Capture the cell that displays the provided text and extract its [X, Y] central coordinate. 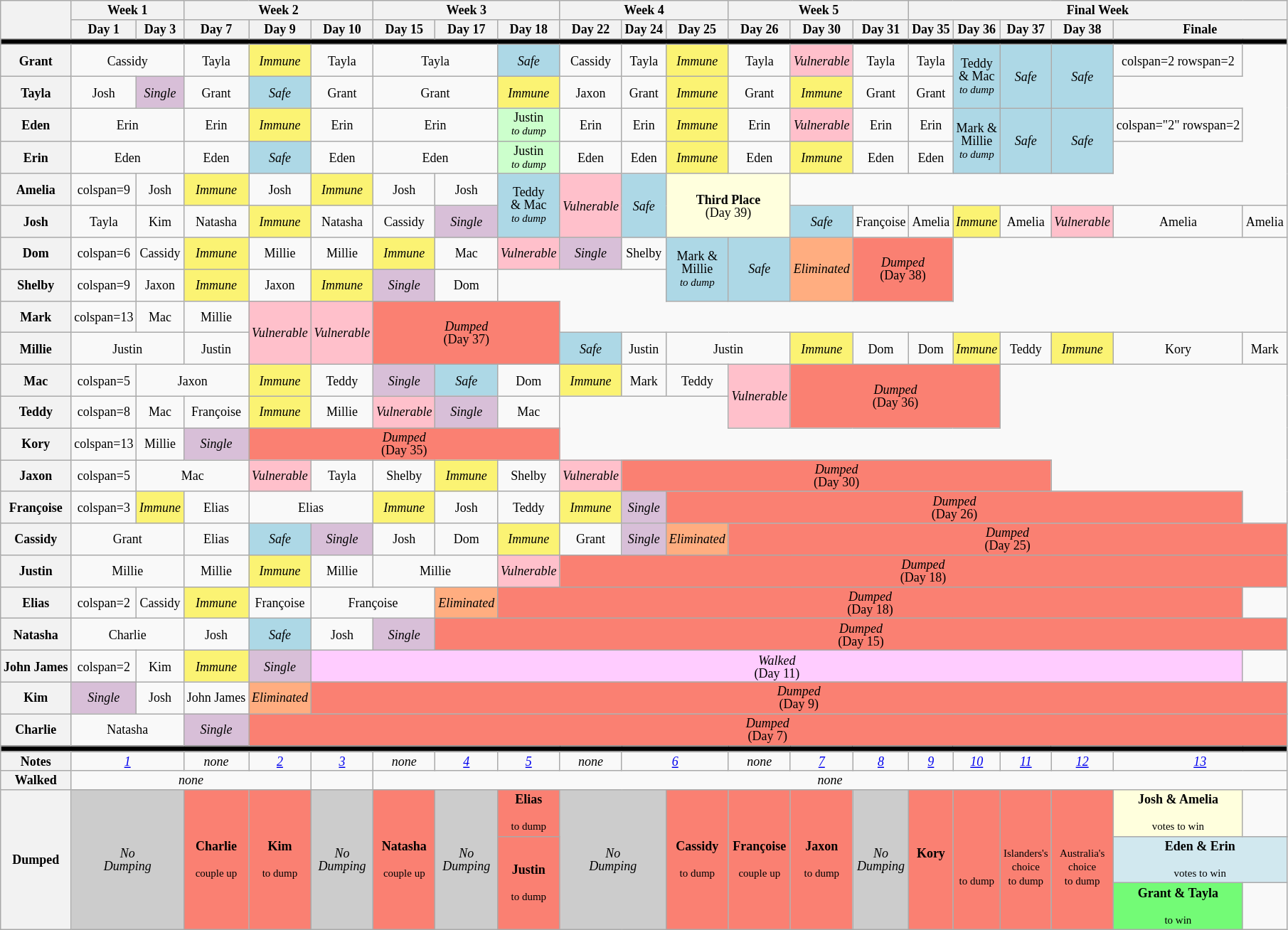
colspan=6 [104, 253]
Day 3 [161, 28]
Josh & Ameliavotes to win [1178, 813]
Jaxonto dump [821, 860]
5 [529, 761]
1 [127, 761]
to dump [977, 860]
8 [880, 761]
Day 25 [697, 28]
Walked [36, 781]
Dumped (Day 15) [861, 634]
Elias to dump [529, 813]
Day 38 [1082, 28]
12 [1082, 761]
Dumped (Day 30) [836, 475]
Dumped (Day 9) [799, 698]
Day 18 [529, 28]
Dumped (Day 35) [404, 444]
Day 35 [931, 28]
colspan="2" rowspan=2 [1178, 124]
Day 15 [404, 28]
Dumped (Day 26) [954, 508]
Notes [36, 761]
Finale [1200, 28]
11 [1026, 761]
Day 9 [280, 28]
7 [821, 761]
10 [977, 761]
4 [467, 761]
Dumped (Day 7) [768, 729]
Australia's choiceto dump [1082, 860]
Grant & Taylato win [1178, 907]
Day 22 [590, 28]
Françoisecouple up [760, 860]
Day 31 [880, 28]
6 [675, 761]
Islanders's choiceto dump [1026, 860]
9 [931, 761]
Day 10 [341, 28]
Week 2 [278, 10]
colspan=3 [104, 508]
Cassidyto dump [697, 860]
Eden & Erinvotes to win [1200, 860]
Day 17 [467, 28]
Charliecouple up [216, 860]
Week 1 [127, 10]
Dumped (Day 38) [903, 269]
Day 7 [216, 28]
colspan=2 rowspan=2 [1178, 61]
Kimto dump [280, 860]
Day 37 [1026, 28]
Dumped (Day 36) [895, 395]
Day 36 [977, 28]
Natashacouple up [404, 860]
Walked (Day 11) [777, 667]
Day 26 [760, 28]
Final Week [1098, 10]
Day 1 [104, 28]
13 [1200, 761]
Week 3 [467, 10]
Week 4 [644, 10]
Dumped (Day 25) [1007, 539]
Third Place (Day 39) [728, 205]
Day 30 [821, 28]
3 [341, 761]
Dumped (Day 37) [467, 333]
colspan=8 [104, 412]
Day 24 [644, 28]
Dumped [36, 860]
2 [280, 761]
Week 5 [819, 10]
